Determine the [x, y] coordinate at the center of the cell enclosing the given text.  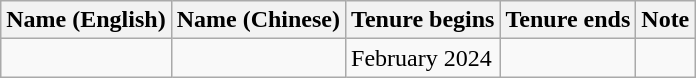
Name (English) [86, 20]
Name (Chinese) [258, 20]
Tenure ends [568, 20]
Tenure begins [423, 20]
February 2024 [423, 58]
Note [666, 20]
